Capture the cell that displays the provided text and extract its (x, y) central coordinate. 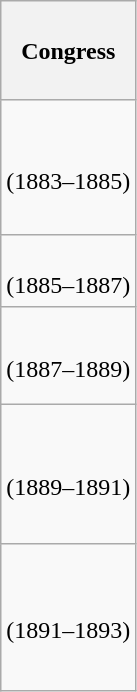
(1889–1891) (68, 474)
(1883–1885) (68, 168)
Congress (68, 50)
(1891–1893) (68, 617)
(1885–1887) (68, 271)
(1887–1889) (68, 356)
